Pinpoint the cell where the given text exists, returning its (X, Y) midpoint coordinate. 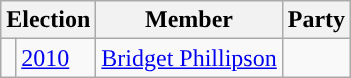
Party (316, 20)
Member (189, 20)
2010 (56, 58)
Bridget Phillipson (189, 58)
Election (48, 20)
